Determine the [x, y] coordinate at the center of the cell enclosing the given text.  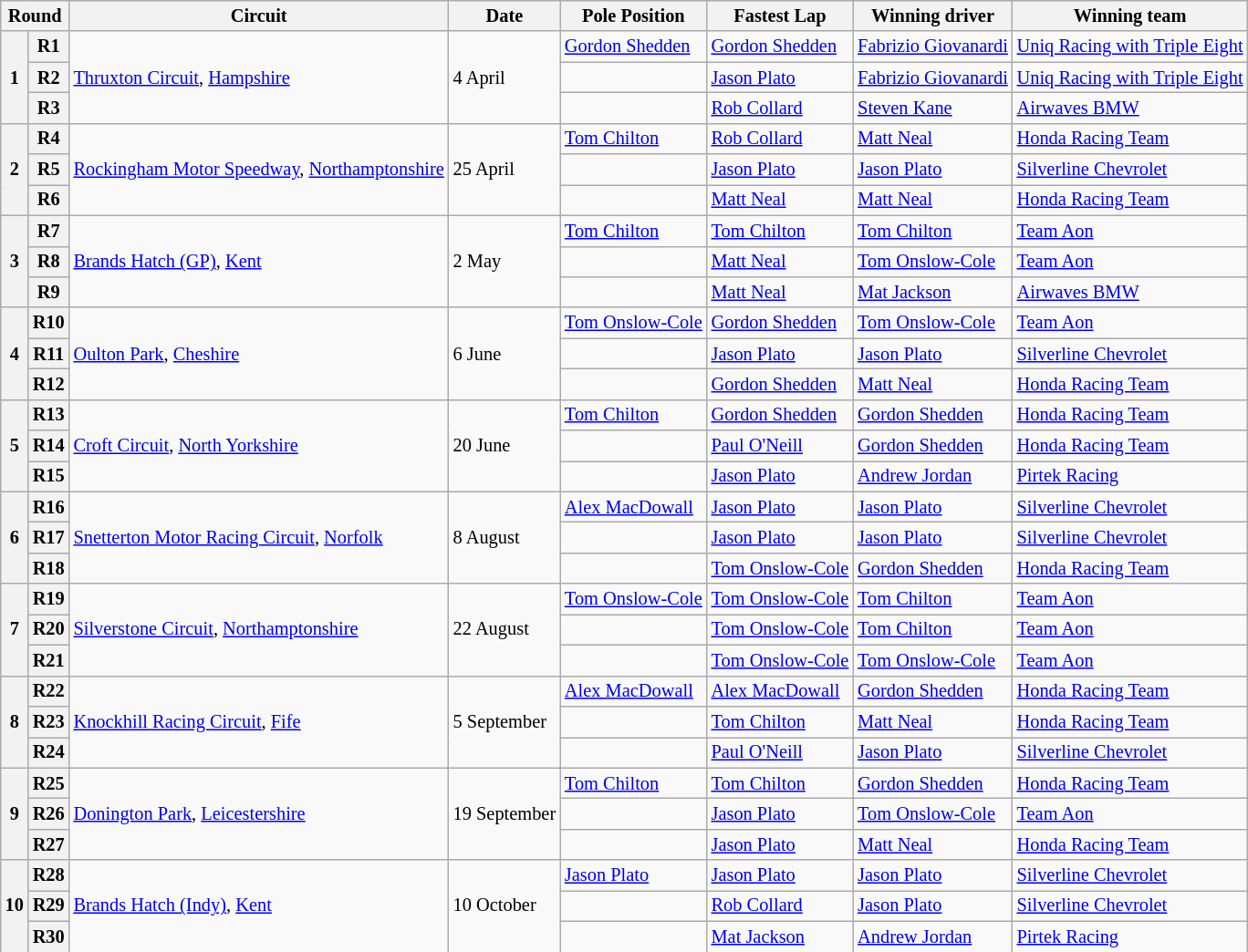
19 September [504, 813]
Pole Position [633, 16]
R20 [49, 629]
R16 [49, 507]
Brands Hatch (Indy), Kent [259, 906]
R14 [49, 446]
R27 [49, 844]
2 [15, 170]
R19 [49, 599]
Donington Park, Leicestershire [259, 813]
R15 [49, 476]
R13 [49, 415]
Rockingham Motor Speedway, Northamptonshire [259, 170]
R17 [49, 537]
Thruxton Circuit, Hampshire [259, 77]
6 [15, 538]
R11 [49, 354]
4 [15, 354]
3 [15, 261]
10 [15, 906]
R6 [49, 200]
Winning driver [932, 16]
Winning team [1130, 16]
R25 [49, 783]
R1 [49, 47]
8 [15, 722]
8 August [504, 538]
Round [35, 16]
R18 [49, 568]
R5 [49, 170]
R9 [49, 292]
Date [504, 16]
2 May [504, 261]
10 October [504, 906]
9 [15, 813]
R29 [49, 905]
4 April [504, 77]
R3 [49, 108]
R4 [49, 139]
Brands Hatch (GP), Kent [259, 261]
R22 [49, 691]
R26 [49, 813]
R24 [49, 752]
Knockhill Racing Circuit, Fife [259, 722]
5 September [504, 722]
6 June [504, 354]
R7 [49, 231]
20 June [504, 445]
Snetterton Motor Racing Circuit, Norfolk [259, 538]
Oulton Park, Cheshire [259, 354]
Silverstone Circuit, Northamptonshire [259, 629]
Steven Kane [932, 108]
5 [15, 445]
1 [15, 77]
R12 [49, 384]
R2 [49, 78]
Circuit [259, 16]
R10 [49, 323]
R8 [49, 262]
R28 [49, 875]
R23 [49, 721]
7 [15, 629]
R21 [49, 660]
22 August [504, 629]
Fastest Lap [781, 16]
25 April [504, 170]
Croft Circuit, North Yorkshire [259, 445]
R30 [49, 936]
